Find where the given text appears and provide that cell's center as [x, y] coordinate. 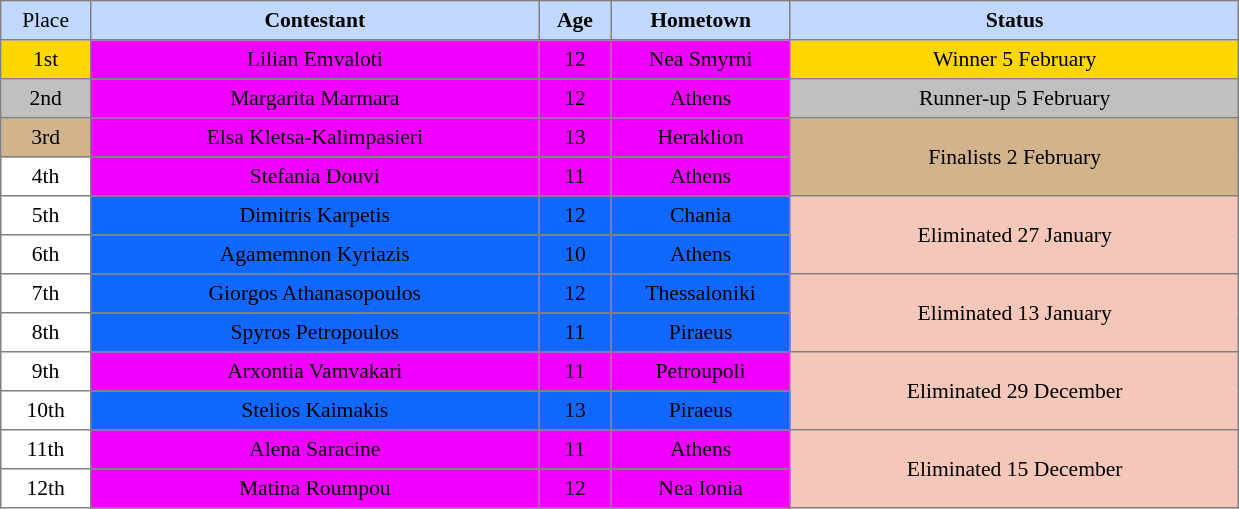
Age [575, 20]
12th [46, 488]
Margarita Marmara [314, 98]
Chania [700, 216]
Finalists 2 February [1014, 157]
Giorgos Athanasopoulos [314, 294]
Heraklion [700, 138]
Status [1014, 20]
Nea Ionia [700, 488]
Spyros Petropoulos [314, 332]
3rd [46, 138]
Nea Smyrni [700, 60]
Winner 5 February [1014, 60]
Stelios Kaimakis [314, 410]
1st [46, 60]
9th [46, 372]
7th [46, 294]
Eliminated 29 December [1014, 391]
Stefania Douvi [314, 176]
Hometown [700, 20]
Eliminated 27 January [1014, 235]
Runner-up 5 February [1014, 98]
6th [46, 254]
Petroupoli [700, 372]
Arxontia Vamvakari [314, 372]
5th [46, 216]
11th [46, 450]
8th [46, 332]
Agamemnon Kyriazis [314, 254]
Elsa Kletsa-Kalimpasieri [314, 138]
Lilian Emvaloti [314, 60]
Alena Saracine [314, 450]
Eliminated 15 December [1014, 469]
4th [46, 176]
10th [46, 410]
Place [46, 20]
2nd [46, 98]
Dimitris Karpetis [314, 216]
Eliminated 13 January [1014, 313]
10 [575, 254]
Contestant [314, 20]
Thessaloniki [700, 294]
Matina Roumpou [314, 488]
